Provide the [x, y] coordinate of the cell's center where the given text is located.  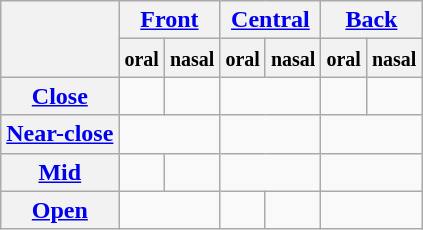
Back [372, 20]
Close [60, 96]
Mid [60, 172]
Front [170, 20]
Central [270, 20]
Open [60, 210]
Near-close [60, 134]
